Determine the (x, y) coordinate at the center of the cell enclosing the given text.  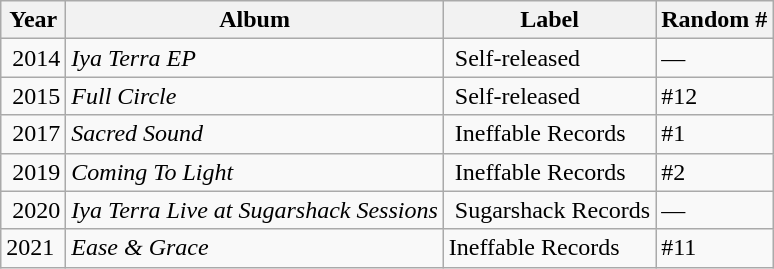
2020 (34, 210)
Iya Terra Live at Sugarshack Sessions (255, 210)
Full Circle (255, 96)
2015 (34, 96)
Album (255, 20)
Coming To Light (255, 172)
#12 (714, 96)
Random # (714, 20)
Label (549, 20)
Iya Terra EP (255, 58)
2021 (34, 248)
2017 (34, 134)
Sugarshack Records (549, 210)
#1 (714, 134)
2014 (34, 58)
#2 (714, 172)
2019 (34, 172)
Sacred Sound (255, 134)
Year (34, 20)
#11 (714, 248)
Ease & Grace (255, 248)
